For the text-containing cell, return its midpoint in [x, y] coordinate format. 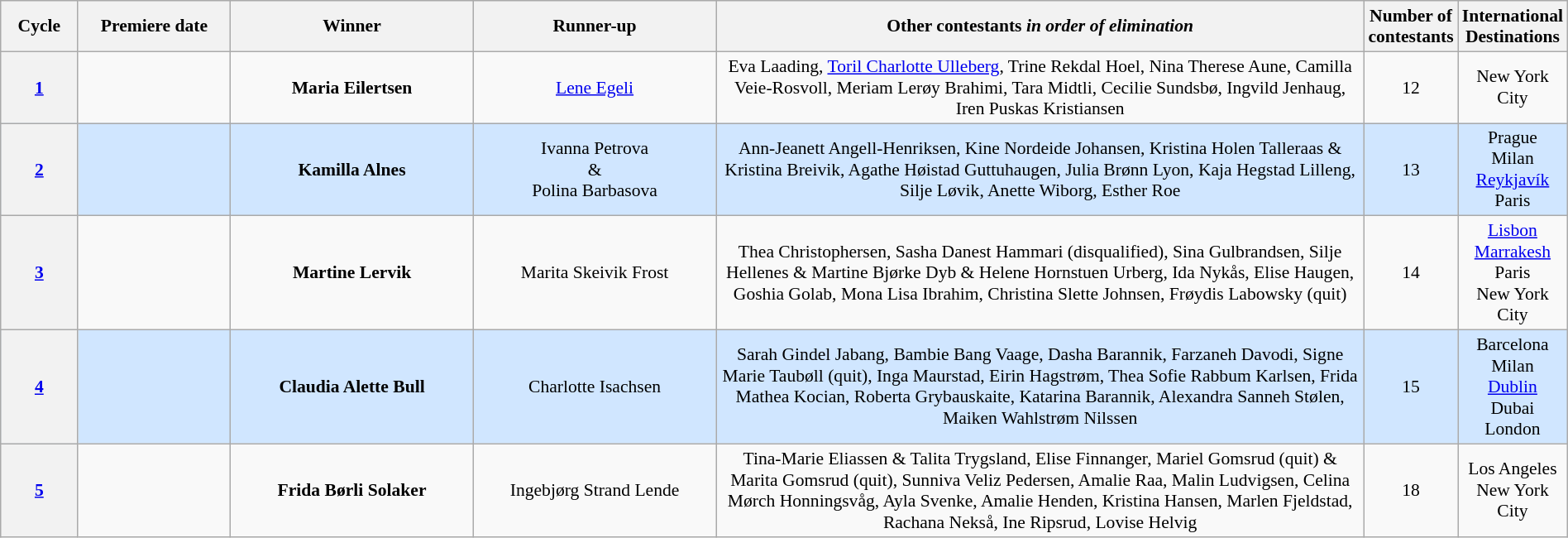
Claudia Alette Bull [352, 387]
International Destinations [1513, 26]
5 [40, 490]
Ivanna Petrova& Polina Barbasova [595, 170]
1 [40, 88]
4 [40, 387]
Lene Egeli [595, 88]
14 [1411, 273]
New York City [1513, 88]
Number of contestants [1411, 26]
Kamilla Alnes [352, 170]
Premiere date [154, 26]
3 [40, 273]
Charlotte Isachsen [595, 387]
Martine Lervik [352, 273]
Los AngelesNew York City [1513, 490]
Maria Eilertsen [352, 88]
Marita Skeivik Frost [595, 273]
13 [1411, 170]
Frida Børli Solaker [352, 490]
15 [1411, 387]
Other contestants in order of elimination [1040, 26]
2 [40, 170]
18 [1411, 490]
Ingebjørg Strand Lende [595, 490]
12 [1411, 88]
Winner [352, 26]
LisbonMarrakeshParisNew York City [1513, 273]
BarcelonaMilanDublinDubaiLondon [1513, 387]
Runner-up [595, 26]
Cycle [40, 26]
PragueMilanReykjavíkParis [1513, 170]
